Search for the cell housing the specified text and yield its [x, y] center coordinate. 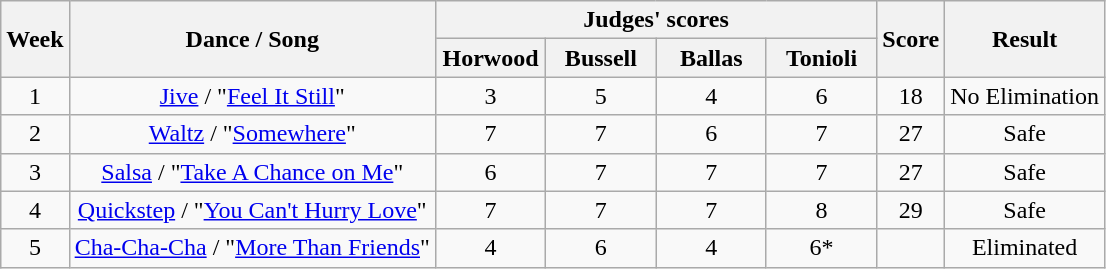
Waltz / "Somewhere" [252, 134]
Salsa / "Take A Chance on Me" [252, 172]
29 [911, 210]
Quickstep / "You Can't Hurry Love" [252, 210]
Ballas [711, 58]
1 [35, 96]
Score [911, 39]
18 [911, 96]
Dance / Song [252, 39]
Cha-Cha-Cha / "More Than Friends" [252, 248]
2 [35, 134]
Result [1025, 39]
Judges' scores [656, 20]
Horwood [490, 58]
Tonioli [821, 58]
Week [35, 39]
6* [821, 248]
8 [821, 210]
Jive / "Feel It Still" [252, 96]
Bussell [601, 58]
No Elimination [1025, 96]
Eliminated [1025, 248]
